Find where the given text appears and provide that cell's center as [x, y] coordinate. 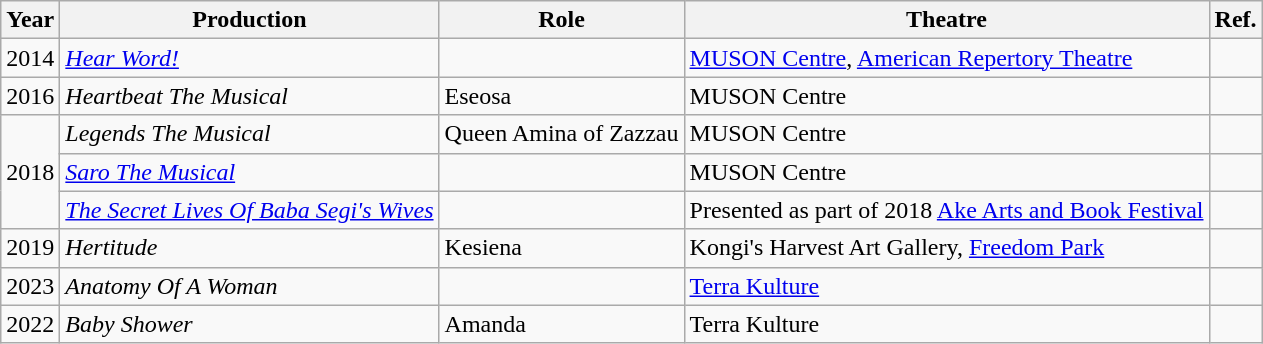
2022 [30, 324]
Hear Word! [250, 58]
Baby Shower [250, 324]
Heartbeat The Musical [250, 96]
2014 [30, 58]
MUSON Centre, American Repertory Theatre [946, 58]
2019 [30, 248]
Kongi's Harvest Art Gallery, Freedom Park [946, 248]
2023 [30, 286]
Kesiena [562, 248]
Queen Amina of Zazzau [562, 134]
Production [250, 20]
Legends The Musical [250, 134]
2018 [30, 172]
Theatre [946, 20]
Eseosa [562, 96]
Hertitude [250, 248]
Amanda [562, 324]
The Secret Lives Of Baba Segi's Wives [250, 210]
2016 [30, 96]
Ref. [1236, 20]
Role [562, 20]
Presented as part of 2018 Ake Arts and Book Festival [946, 210]
Year [30, 20]
Saro The Musical [250, 172]
Anatomy Of A Woman [250, 286]
